Detect which cell encompasses the target text, then output its (x, y) center coordinate. 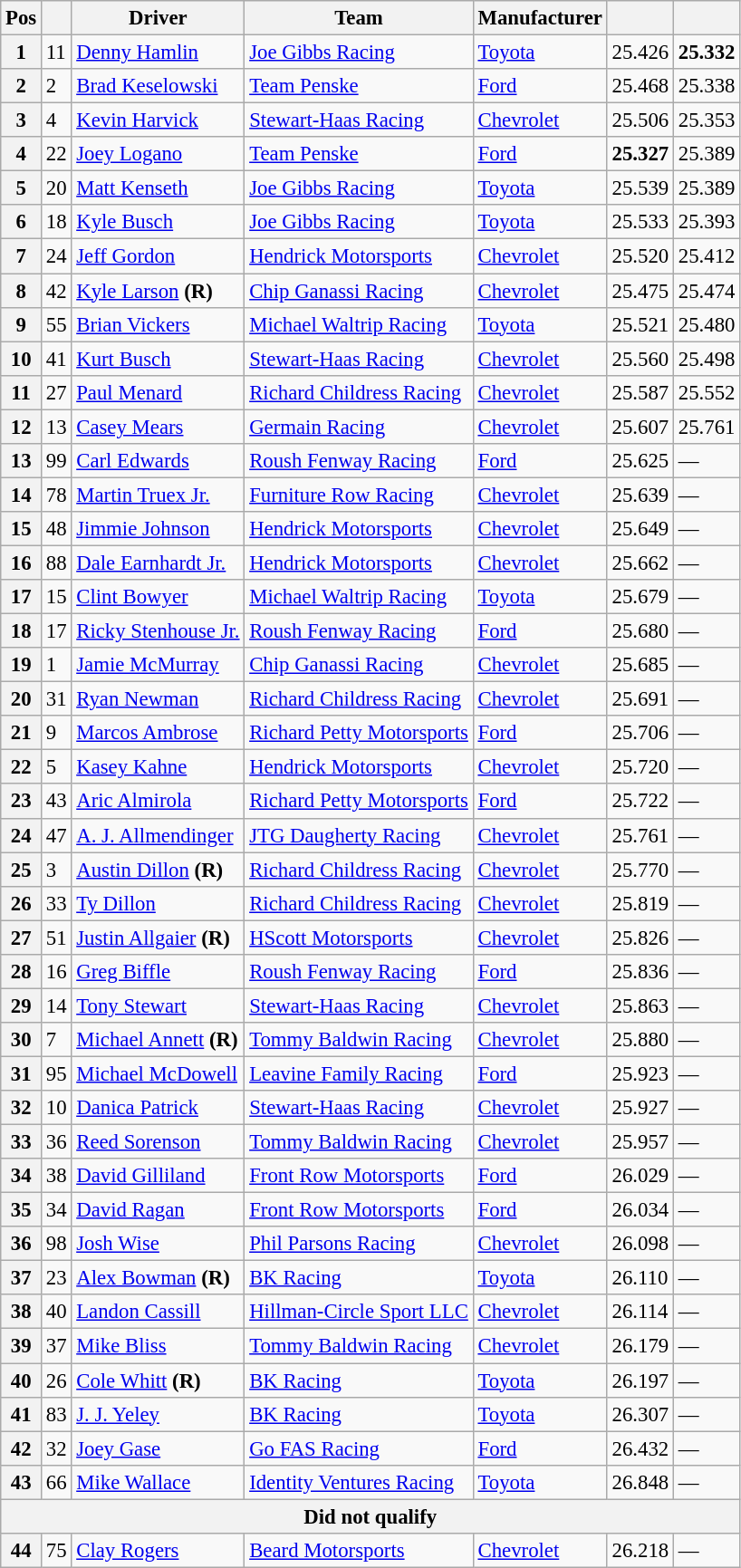
55 (56, 324)
25 (22, 870)
48 (56, 529)
J. J. Yeley (158, 1414)
Clay Rogers (158, 1551)
25.468 (640, 86)
Kevin Harvick (158, 120)
28 (22, 972)
25.607 (640, 427)
35 (22, 1210)
Ryan Newman (158, 699)
Denny Hamlin (158, 53)
21 (22, 733)
Jamie McMurray (158, 665)
25.474 (707, 291)
Josh Wise (158, 1244)
25.662 (640, 563)
Reed Sorenson (158, 1142)
Leavine Family Racing (359, 1073)
Justin Allgaier (R) (158, 938)
51 (56, 938)
25.412 (707, 256)
Aric Almirola (158, 802)
26.197 (640, 1380)
12 (22, 427)
25.393 (707, 222)
Alex Bowman (R) (158, 1278)
99 (56, 461)
Jimmie Johnson (158, 529)
25.826 (640, 938)
47 (56, 835)
Jeff Gordon (158, 256)
26.218 (640, 1551)
Team (359, 18)
25.679 (640, 597)
8 (22, 291)
Germain Racing (359, 427)
Joey Gase (158, 1448)
Kyle Larson (R) (158, 291)
Danica Patrick (158, 1108)
25.332 (707, 53)
26.034 (640, 1210)
Hillman-Circle Sport LLC (359, 1313)
26.179 (640, 1346)
Dale Earnhardt Jr. (158, 563)
Ty Dillon (158, 903)
25.552 (707, 392)
Michael Annett (R) (158, 1040)
25.353 (707, 120)
25.480 (707, 324)
25.923 (640, 1073)
25.533 (640, 222)
26.098 (640, 1244)
Ricky Stenhouse Jr. (158, 631)
David Gilliland (158, 1176)
25.506 (640, 120)
25.685 (640, 665)
88 (56, 563)
25.836 (640, 972)
Carl Edwards (158, 461)
Landon Cassill (158, 1313)
19 (22, 665)
JTG Daugherty Racing (359, 835)
25.863 (640, 1005)
25.880 (640, 1040)
66 (56, 1482)
David Ragan (158, 1210)
Driver (158, 18)
25.587 (640, 392)
25.498 (707, 359)
Kyle Busch (158, 222)
Mike Bliss (158, 1346)
25.649 (640, 529)
25.927 (640, 1108)
Brian Vickers (158, 324)
Identity Ventures Racing (359, 1482)
25.819 (640, 903)
Brad Keselowski (158, 86)
25.520 (640, 256)
26.110 (640, 1278)
25.338 (707, 86)
Cole Whitt (R) (158, 1380)
Marcos Ambrose (158, 733)
95 (56, 1073)
30 (22, 1040)
25.722 (640, 802)
Clint Bowyer (158, 597)
78 (56, 495)
Manufacturer (540, 18)
Phil Parsons Racing (359, 1244)
83 (56, 1414)
26.114 (640, 1313)
Tony Stewart (158, 1005)
Austin Dillon (R) (158, 870)
Kasey Kahne (158, 767)
98 (56, 1244)
25.625 (640, 461)
25.521 (640, 324)
Mike Wallace (158, 1482)
Michael McDowell (158, 1073)
Did not qualify (370, 1516)
Greg Biffle (158, 972)
6 (22, 222)
25.426 (640, 53)
75 (56, 1551)
39 (22, 1346)
25.639 (640, 495)
Kurt Busch (158, 359)
Casey Mears (158, 427)
Pos (22, 18)
25.706 (640, 733)
25.327 (640, 154)
29 (22, 1005)
25.680 (640, 631)
26.307 (640, 1414)
Martin Truex Jr. (158, 495)
HScott Motorsports (359, 938)
25.560 (640, 359)
25.475 (640, 291)
25.539 (640, 188)
Paul Menard (158, 392)
Matt Kenseth (158, 188)
A. J. Allmendinger (158, 835)
Furniture Row Racing (359, 495)
25.691 (640, 699)
25.770 (640, 870)
Joey Logano (158, 154)
Beard Motorsports (359, 1551)
25.957 (640, 1142)
26.432 (640, 1448)
26.029 (640, 1176)
44 (22, 1551)
25.720 (640, 767)
26.848 (640, 1482)
Go FAS Racing (359, 1448)
